Pinpoint the cell where the given text exists, returning its [X, Y] midpoint coordinate. 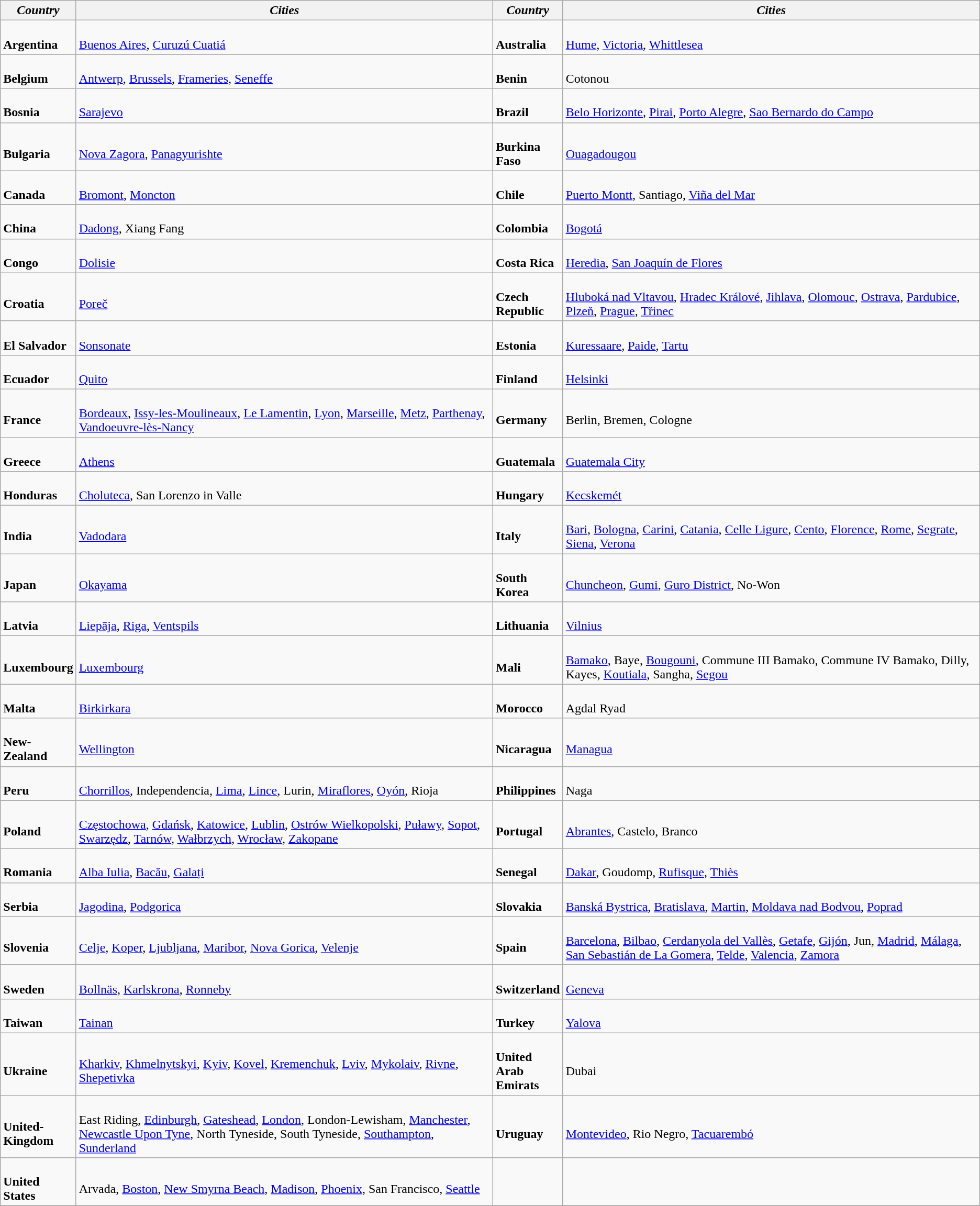
Dubai [771, 1064]
Brazil [528, 106]
Ouagadougou [771, 147]
Puerto Montt, Santiago, Viña del Mar [771, 187]
Burkina Faso [528, 147]
Estonia [528, 338]
Czech Republic [528, 297]
Bollnäs, Karlskrona, Ronneby [284, 982]
Naga [771, 783]
Romania [38, 866]
China [38, 222]
Guatemala City [771, 454]
Hume, Victoria, Whittlesea [771, 38]
Switzerland [528, 982]
Japan [38, 578]
Spain [528, 941]
Slovenia [38, 941]
Jagodina, Podgorica [284, 899]
Serbia [38, 899]
Chorrillos, Independencia, Lima, Lince, Lurin, Miraflores, Oyón, Rioja [284, 783]
Managua [771, 742]
India [38, 530]
Belgium [38, 71]
Costa Rica [528, 255]
Bari, Bologna, Carini, Catania, Celle Ligure, Cento, Florence, Rome, Segrate, Siena, Verona [771, 530]
Chile [528, 187]
Dadong, Xiang Fang [284, 222]
Poland [38, 824]
Ukraine [38, 1064]
Kuressaare, Paide, Tartu [771, 338]
Turkey [528, 1015]
Okayama [284, 578]
Hluboká nad Vltavou, Hradec Králové, Jihlava, Olomouc, Ostrava, Pardubice, Plzeň, Prague, Třinec [771, 297]
Senegal [528, 866]
Chuncheon, Gumi, Guro District, No-Won [771, 578]
Greece [38, 454]
Geneva [771, 982]
Honduras [38, 489]
Guatemala [528, 454]
Sonsonate [284, 338]
Morocco [528, 701]
Liepāja, Riga, Ventspils [284, 619]
United-Kingdom [38, 1126]
Congo [38, 255]
Birkirkara [284, 701]
Vilnius [771, 619]
El Salvador [38, 338]
Bromont, Moncton [284, 187]
Mali [528, 660]
Celje, Koper, Ljubljana, Maribor, Nova Gorica, Velenje [284, 941]
Sarajevo [284, 106]
Antwerp, Brussels, Frameries, Seneffe [284, 71]
Berlin, Bremen, Cologne [771, 413]
France [38, 413]
Athens [284, 454]
Latvia [38, 619]
Bulgaria [38, 147]
Slovakia [528, 899]
Belo Horizonte, Pirai, Porto Alegre, Sao Bernardo do Campo [771, 106]
Bosnia [38, 106]
Yalova [771, 1015]
Tainan [284, 1015]
Bordeaux, Issy-les-Moulineaux, Le Lamentin, Lyon, Marseille, Metz, Parthenay, Vandoeuvre-lès-Nancy [284, 413]
Poreč [284, 297]
Helsinki [771, 372]
Philippines [528, 783]
Nova Zagora, Panagyurishte [284, 147]
Banská Bystrica, Bratislava, Martin, Moldava nad Bodvou, Poprad [771, 899]
Argentina [38, 38]
Hungary [528, 489]
Wellington [284, 742]
Colombia [528, 222]
Peru [38, 783]
Germany [528, 413]
Malta [38, 701]
Vadodara [284, 530]
Częstochowa, Gdańsk, Katowice, Lublin, Ostrów Wielkopolski, Puławy, Sopot, Swarzędz, Tarnów, Wałbrzych, Wrocław, Zakopane [284, 824]
Dolisie [284, 255]
Finland [528, 372]
Bamako, Baye, Bougouni, Commune III Bamako, Commune IV Bamako, Dilly, Kayes, Koutiala, Sangha, Segou [771, 660]
Arvada, Boston, New Smyrna Beach, Madison, Phoenix, San Francisco, Seattle [284, 1182]
Australia [528, 38]
United Arab Emirats [528, 1064]
Kharkiv, Khmelnytskyi, Kyiv, Kovel, Kremenchuk, Lviv, Mykolaiv, Rivne, Shepetivka [284, 1064]
New-Zealand [38, 742]
Choluteca, San Lorenzo in Valle [284, 489]
Benin [528, 71]
Taiwan [38, 1015]
Sweden [38, 982]
South Korea [528, 578]
Agdal Ryad [771, 701]
Barcelona, Bilbao, Cerdanyola del Vallès, Getafe, Gijón, Jun, Madrid, Málaga, San Sebastián de La Gomera, Telde, Valencia, Zamora [771, 941]
Buenos Aires, Curuzú Cuatiá [284, 38]
Nicaragua [528, 742]
Canada [38, 187]
Italy [528, 530]
Kecskemét [771, 489]
Montevideo, Rio Negro, Tacuarembó [771, 1126]
East Riding, Edinburgh, Gateshead, London, London-Lewisham, Manchester, Newcastle Upon Tyne, North Tyneside, South Tyneside, Southampton, Sunderland [284, 1126]
Bogotá [771, 222]
Portugal [528, 824]
Lithuania [528, 619]
Uruguay [528, 1126]
Alba Iulia, Bacău, Galați [284, 866]
Croatia [38, 297]
Abrantes, Castelo, Branco [771, 824]
Cotonou [771, 71]
Heredia, San Joaquín de Flores [771, 255]
Ecuador [38, 372]
Quito [284, 372]
Dakar, Goudomp, Rufisque, Thiès [771, 866]
United States [38, 1182]
